Search for the cell housing the specified text and yield its [X, Y] center coordinate. 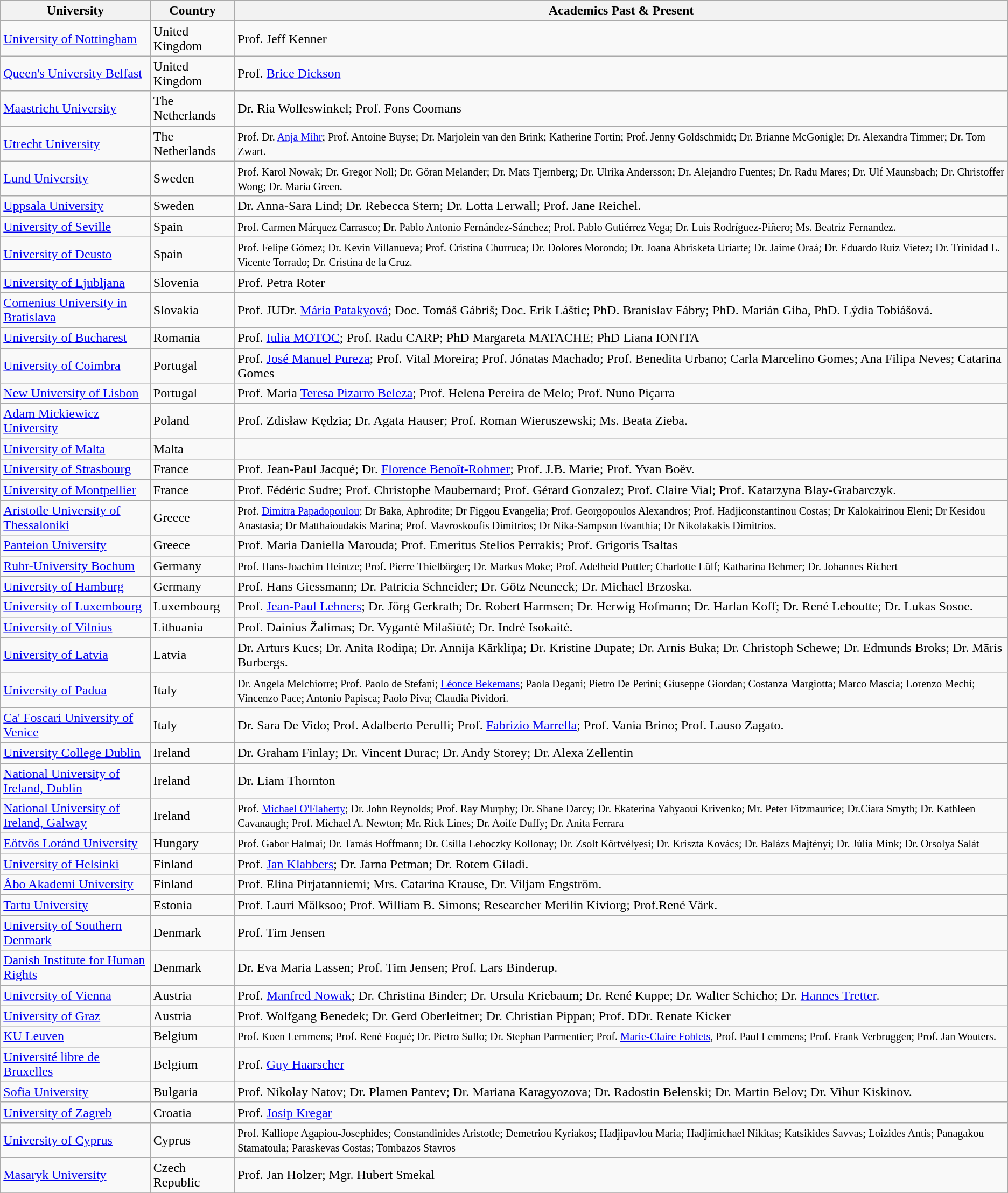
Prof. Hans Giessmann; Dr. Patricia Schneider; Dr. Götz Neuneck; Dr. Michael Brzoska. [621, 586]
Prof. Maria Teresa Pizarro Beleza; Prof. Helena Pereira de Melo; Prof. Nuno Piçarra [621, 394]
Danish Institute for Human Rights [75, 968]
Croatia [192, 1112]
Maastricht University [75, 109]
University of Ljubljana [75, 282]
University of Zagreb [75, 1112]
Prof. Wolfgang Benedek; Dr. Gerd Oberleitner; Dr. Christian Pippan; Prof. DDr. Renate Kicker [621, 1016]
University of Vilnius [75, 627]
University of Luxembourg [75, 607]
New University of Lisbon [75, 394]
Dr. Eva Maria Lassen; Prof. Tim Jensen; Prof. Lars Binderup. [621, 968]
University of Southern Denmark [75, 932]
Prof. Tim Jensen [621, 932]
Utrecht University [75, 143]
National University of Ireland, Galway [75, 816]
Prof. Jean-Paul Jacqué; Dr. Florence Benoît-Rohmer; Prof. J.B. Marie; Prof. Yvan Boëv. [621, 469]
Université libre de Bruxelles [75, 1064]
Prof. Maria Daniella Marouda; Prof. Emeritus Stelios Perrakis; Prof. Grigoris Tsaltas [621, 545]
University of Padua [75, 690]
Queen's University Belfast [75, 73]
National University of Ireland, Dublin [75, 781]
University of Malta [75, 449]
Prof. Dainius Žalimas; Dr. Vygantė Milašiūtė; Dr. Indrė Isokaitė. [621, 627]
University of Vienna [75, 995]
Cyprus [192, 1140]
Prof. Petra Roter [621, 282]
Luxembourg [192, 607]
University of Graz [75, 1016]
Romania [192, 338]
Masaryk University [75, 1175]
Slovenia [192, 282]
University of Cyprus [75, 1140]
Prof. Zdisław Kędzia; Dr. Agata Hauser; Prof. Roman Wieruszewski; Ms. Beata Zieba. [621, 421]
Prof. Nikolay Natov; Dr. Plamen Pantev; Dr. Mariana Karagyozova; Dr. Radostin Belenski; Dr. Martin Belov; Dr. Vihur Kiskinov. [621, 1092]
Tartu University [75, 905]
University of Latvia [75, 655]
University of Helsinki [75, 864]
Prof. Brice Dickson [621, 73]
University of Coimbra [75, 365]
Comenius University in Bratislava [75, 310]
Lund University [75, 179]
Prof. Manfred Nowak; Dr. Christina Binder; Dr. Ursula Kriebaum; Dr. René Kuppe; Dr. Walter Schicho; Dr. Hannes Tretter. [621, 995]
Malta [192, 449]
University of Nottingham [75, 39]
Prof. Iulia MOTOC; Prof. Radu CARP; PhD Margareta MATACHE; PhD Liana IONITA [621, 338]
University of Montpellier [75, 490]
Prof. Lauri Mälksoo; Prof. William B. Simons; Researcher Merilin Kiviorg; Prof.René Värk. [621, 905]
Aristotle University of Thessaloniki [75, 518]
Dr. Graham Finlay; Dr. Vincent Durac; Dr. Andy Storey; Dr. Alexa Zellentin [621, 753]
Poland [192, 421]
KU Leuven [75, 1036]
Country [192, 11]
Sofia University [75, 1092]
Prof. Elina Pirjatanniemi; Mrs. Catarina Krause, Dr. Viljam Engström. [621, 885]
Prof. Hans-Joachim Heintze; Prof. Pierre Thielbörger; Dr. Markus Moke; Prof. Adelheid Puttler; Charlotte Lülf; Katharina Behmer; Dr. Johannes Richert [621, 566]
Slovakia [192, 310]
University of Deusto [75, 254]
Prof. Josip Kregar [621, 1112]
University College Dublin [75, 753]
Adam Mickiewicz University [75, 421]
University of Bucharest [75, 338]
Prof. Jeff Kenner [621, 39]
University [75, 11]
University of Seville [75, 227]
Prof. JUDr. Mária Patakyová; Doc. Tomáš Gábriš; Doc. Erik Láštic; PhD. Branislav Fábry; PhD. Marián Giba, PhD. Lýdia Tobiášová. [621, 310]
Åbo Akademi University [75, 885]
Prof. Carmen Márquez Carrasco; Dr. Pablo Antonio Fernández-Sánchez; Prof. Pablo Gutiérrez Vega; Dr. Luis Rodríguez-Piñero; Ms. Beatriz Fernandez. [621, 227]
Dr. Sara De Vido; Prof. Adalberto Perulli; Prof. Fabrizio Marrella; Prof. Vania Brino; Prof. Lauso Zagato. [621, 725]
Dr. Liam Thornton [621, 781]
Prof. Guy Haarscher [621, 1064]
Dr. Anna-Sara Lind; Dr. Rebecca Stern; Dr. Lotta Lerwall; Prof. Jane Reichel. [621, 206]
Dr. Ria Wolleswinkel; Prof. Fons Coomans [621, 109]
Estonia [192, 905]
Prof. Jean-Paul Lehners; Dr. Jörg Gerkrath; Dr. Robert Harmsen; Dr. Herwig Hofmann; Dr. Harlan Koff; Dr. René Leboutte; Dr. Lukas Sosoe. [621, 607]
Ruhr-University Bochum [75, 566]
Academics Past & Present [621, 11]
Ca' Foscari University of Venice [75, 725]
Prof. José Manuel Pureza; Prof. Vital Moreira; Prof. Jónatas Machado; Prof. Benedita Urbano; Carla Marcelino Gomes; Ana Filipa Neves; Catarina Gomes [621, 365]
Hungary [192, 844]
University of Strasbourg [75, 469]
Prof. Jan Klabbers; Dr. Jarna Petman; Dr. Rotem Giladi. [621, 864]
Uppsala University [75, 206]
Eötvös Loránd University [75, 844]
University of Hamburg [75, 586]
Prof. Jan Holzer; Mgr. Hubert Smekal [621, 1175]
Prof. Fédéric Sudre; Prof. Christophe Maubernard; Prof. Gérard Gonzalez; Prof. Claire Vial; Prof. Katarzyna Blay-Grabarczyk. [621, 490]
Panteion University [75, 545]
Lithuania [192, 627]
Czech Republic [192, 1175]
Latvia [192, 655]
Bulgaria [192, 1092]
